Search for the cell housing the specified text and yield its (x, y) center coordinate. 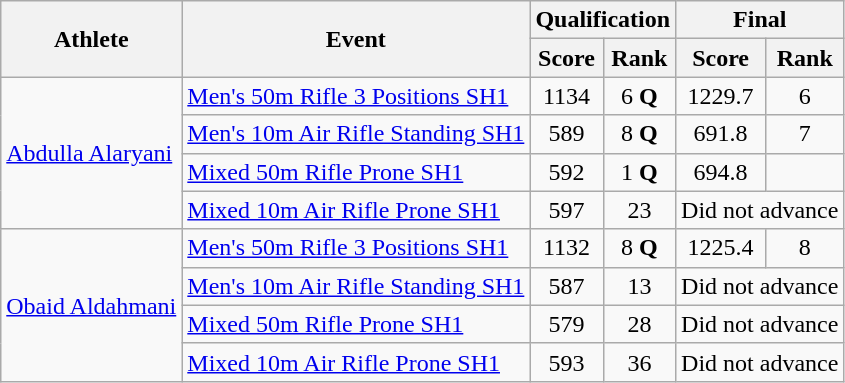
592 (566, 172)
1 Q (639, 172)
36 (639, 362)
8 (805, 248)
589 (566, 134)
1132 (566, 248)
Final (760, 20)
Event (356, 39)
Abdulla Alaryani (92, 153)
Athlete (92, 39)
1225.4 (721, 248)
1229.7 (721, 96)
6 (805, 96)
23 (639, 210)
28 (639, 324)
587 (566, 286)
6 Q (639, 96)
694.8 (721, 172)
579 (566, 324)
593 (566, 362)
Qualification (603, 20)
1134 (566, 96)
13 (639, 286)
Obaid Aldahmani (92, 305)
691.8 (721, 134)
7 (805, 134)
597 (566, 210)
